Scan for the cell matching the given text and deliver its (X, Y) coordinate at center. 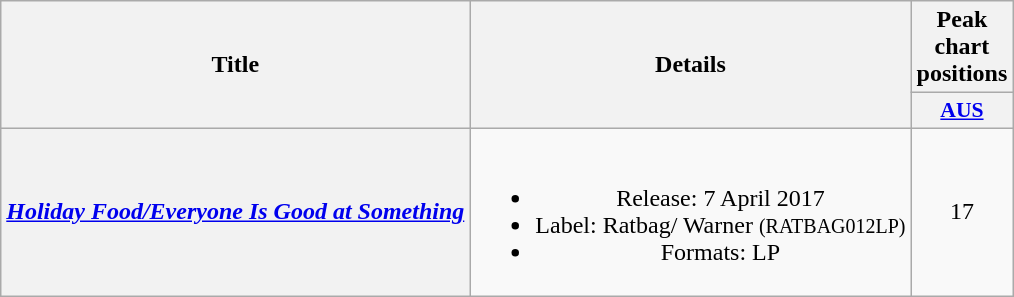
Title (236, 65)
AUS (962, 111)
Details (690, 65)
Release: 7 April 2017Label: Ratbag/ Warner (RATBAG012LP)Formats: LP (690, 212)
Peak chart positions (962, 47)
Holiday Food/Everyone Is Good at Something (236, 212)
17 (962, 212)
